Output the (x, y) coordinate of the center of the cell containing the given text.  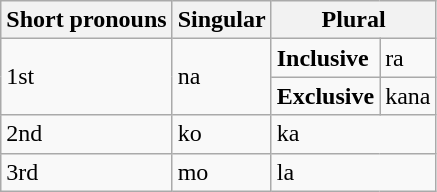
na (222, 77)
Plural (354, 20)
3rd (86, 172)
1st (86, 77)
la (354, 172)
ka (354, 134)
Short pronouns (86, 20)
ra (408, 58)
ko (222, 134)
Inclusive (325, 58)
Singular (222, 20)
2nd (86, 134)
mo (222, 172)
kana (408, 96)
Exclusive (325, 96)
